Return the (x, y) coordinate for the center point of the cell that contains the specified text.  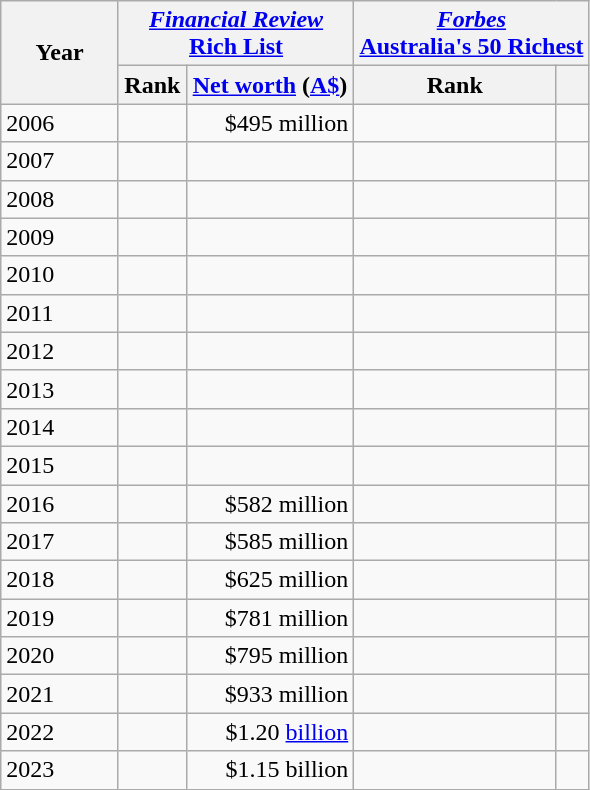
2007 (60, 161)
$585 million (270, 542)
$781 million (270, 618)
2018 (60, 580)
2014 (60, 427)
$1.20 billion (270, 732)
2010 (60, 275)
2015 (60, 465)
2013 (60, 389)
$582 million (270, 503)
Net worth (A$) (270, 85)
$625 million (270, 580)
2006 (60, 123)
$495 million (270, 123)
Financial ReviewRich List (236, 34)
$933 million (270, 694)
$1.15 billion (270, 770)
2021 (60, 694)
$795 million (270, 656)
2019 (60, 618)
ForbesAustralia's 50 Richest (472, 34)
2016 (60, 503)
2009 (60, 237)
2012 (60, 351)
2008 (60, 199)
2022 (60, 732)
Year (60, 52)
2020 (60, 656)
2017 (60, 542)
2011 (60, 313)
2023 (60, 770)
